Return [X, Y] of the center of cell containing provided text 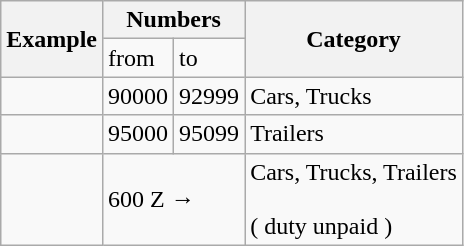
95000 [138, 134]
Example [52, 39]
from [138, 58]
Cars, Trucks, Trailers( duty unpaid ) [354, 199]
Cars, Trucks [354, 96]
Trailers [354, 134]
Category [354, 39]
90000 [138, 96]
95099 [210, 134]
92999 [210, 96]
to [210, 58]
Numbers [173, 20]
600 Z → [173, 199]
